Extract the [x, y] coordinate from the center of the cell holding the provided text.  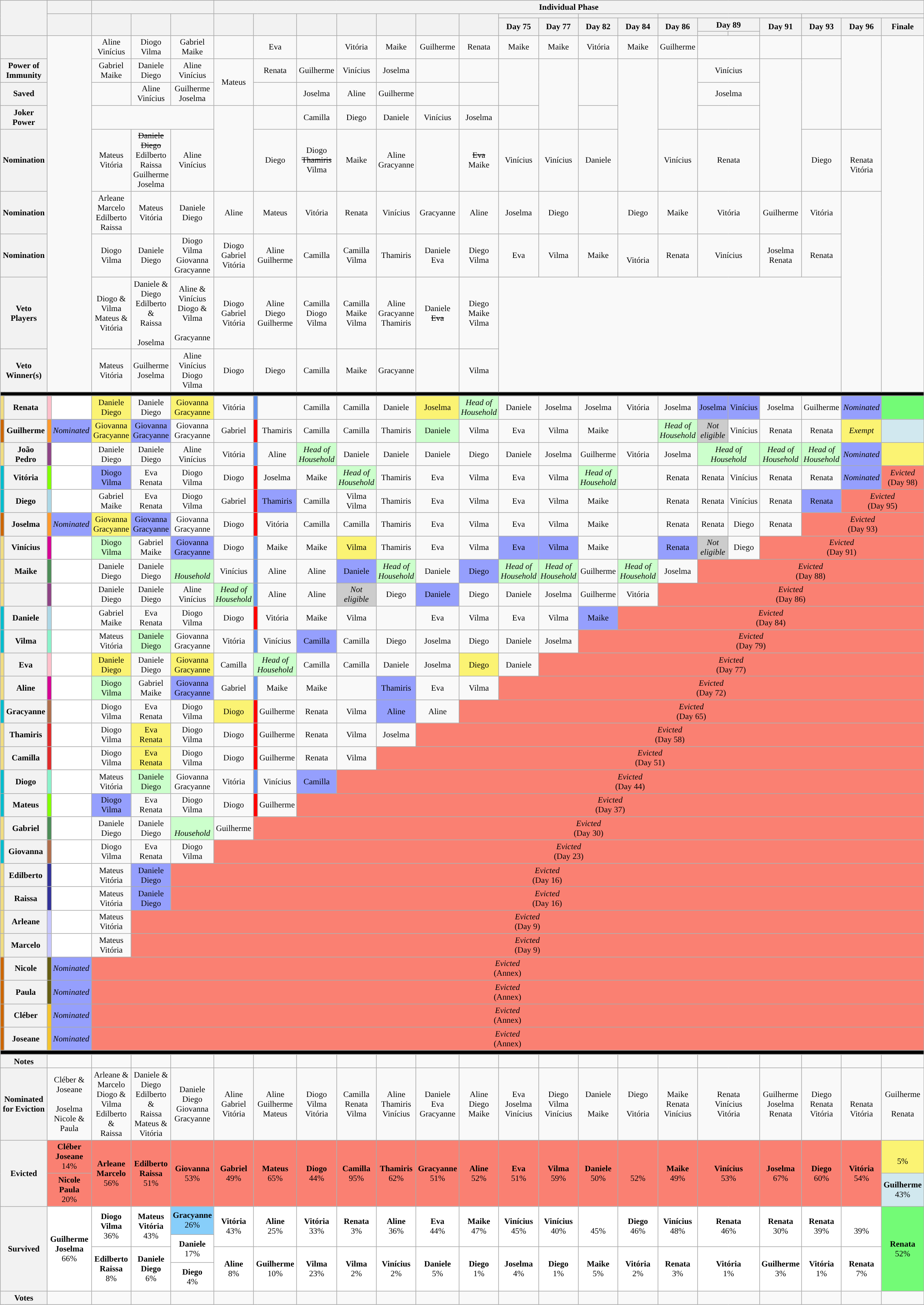
Evicted(Day 93) [862, 524]
VetoPlayers [24, 313]
Day 77 [559, 27]
DanieleEvaGracyanne [438, 1104]
Evicted(Day 51) [650, 758]
Nominatedfor Eviction [24, 1104]
Evicted(Day 77) [731, 665]
EvaJoselmaVinícius [519, 1104]
Raissa [26, 898]
Mateus65% [275, 1173]
Cléber [26, 1015]
Evicted(Day 58) [670, 735]
Eva51% [519, 1173]
Diego4% [192, 1277]
Evicted(Day 91) [842, 547]
Gabriel49% [234, 1173]
ArleaneMarcelo56% [111, 1173]
Day 84 [638, 27]
ArleaneMarceloEdilbertoRaissa [111, 212]
Day 75 [519, 27]
Vitória43% [234, 1226]
52% [638, 1173]
Day 89 [728, 25]
Diego46% [638, 1226]
Aline36% [396, 1226]
Vilma2% [357, 1269]
EvaMaike [479, 160]
Joseane [26, 1039]
Renata7% [862, 1269]
Evicted(Day 86) [791, 595]
Aline &ViníciusDiogo &VilmaGracyanne [192, 313]
Evicted(Day 79) [751, 641]
GuilhermeJoselma66% [69, 1248]
DiegoRenataVitória [821, 1104]
Maike47% [479, 1226]
DiogoVilma36% [111, 1226]
CamillaVilma [357, 255]
Day 96 [862, 27]
VetoWinner(s) [24, 370]
Evicted(Day 65) [692, 711]
Paula [26, 992]
Evicted(Day 37) [610, 805]
Renata52% [903, 1248]
Vinícius40% [559, 1226]
Giovanna [26, 852]
VilmaVilma [357, 501]
Finale [903, 27]
Eva44% [438, 1226]
Power ofImmunity [24, 71]
DanieleMaike [598, 1104]
Diogo44% [317, 1173]
Vinícius53% [728, 1173]
NicolePaula20% [69, 1190]
CamillaRenataVilma [357, 1104]
Renata46% [728, 1226]
DiegoVilma [479, 255]
CléberJoseane14% [69, 1157]
EdilbertoRaissa8% [111, 1269]
Evicted(Day 88) [810, 571]
5% [903, 1157]
Evicted(Day 72) [711, 688]
Joselma67% [781, 1173]
DiogoThamirisVilma [317, 160]
Diego60% [821, 1173]
MaikeRenataVinícius [678, 1104]
Evicted(Day 84) [771, 618]
Day 93 [821, 27]
Daniele50% [598, 1173]
Joselma4% [519, 1269]
Aline52% [479, 1173]
Vilma23% [317, 1269]
45% [598, 1226]
AlineViníciusDiogoVilma [192, 370]
AlineGabrielVitória [234, 1104]
Nicole [26, 968]
Survived [24, 1248]
CamillaMaikeVilma [357, 313]
Giovanna53% [192, 1173]
Daniele &DiegoEdilberto &RaissaMateus &Vitória [151, 1104]
Day 86 [678, 27]
Exempt [862, 431]
DiegoVitória [638, 1104]
AlineGuilherme [275, 255]
Daniele &DiegoEdilberto &RaissaJoselma [151, 313]
Gracyanne26% [192, 1220]
EdilbertoRaissa51% [151, 1173]
GuilhermeRenata [903, 1104]
Arleane [26, 922]
Vitória33% [317, 1226]
Vilma59% [559, 1173]
Arleane &MarceloDiogo &VilmaEdilberto &Raissa [111, 1104]
Evicted(Day 98) [903, 477]
Guilherme43% [903, 1190]
Vinícius2% [396, 1269]
Vitória2% [638, 1269]
Edilberto [26, 875]
JoselmaRenata [781, 255]
Evicted(Day 23) [569, 852]
Aline8% [234, 1269]
AlineGuilhermeMateus [275, 1104]
Thamiris62% [396, 1173]
Gracyanne51% [438, 1173]
Maike49% [678, 1173]
João Pedro [26, 454]
Daniele17% [192, 1249]
Vinícius48% [678, 1226]
39% [862, 1226]
Evicted(Day 30) [589, 828]
Marcelo [26, 945]
DanieleDiegoEdilbertoRaissaGuilhermeJoselma [151, 160]
AlineThamirisVinícius [396, 1104]
Guilherme10% [275, 1269]
JokerPower [24, 117]
Daniele5% [438, 1269]
Camilla95% [357, 1173]
DiogoVilmaVitória [317, 1104]
Notes [24, 1061]
DanieleDiegoGiovannaGracyanne [192, 1104]
Renata30% [781, 1226]
Aline25% [275, 1226]
AlineGracyanneThamiris [396, 313]
CamillaDiogoVilma [317, 313]
Evicted(Day 44) [630, 781]
Cléber &JoseaneJoselmaNicole &Paula [69, 1104]
DiogoVilmaGiovannaGracyanne [192, 255]
Renata39% [821, 1226]
AlineDiegoMaike [479, 1104]
Day 91 [781, 27]
Vitória54% [862, 1173]
Evicted [24, 1173]
Maike5% [598, 1269]
Evicted(Day 95) [883, 501]
RenataViníciusVitória [728, 1104]
AlineGracyanne [396, 160]
Diogo &VilmaMateus &Vitória [111, 313]
Vinícius45% [519, 1226]
DiegoMaikeVilma [479, 313]
Guilherme3% [781, 1269]
AlineDiegoGuilherme [275, 313]
MateusVitória43% [151, 1226]
Individual Phase [569, 7]
GuilhermeJoselmaRenata [781, 1104]
DiegoVilmaVinícius [559, 1104]
DanieleDiego6% [151, 1269]
Day 82 [598, 27]
Saved [24, 94]
Votes [24, 1298]
